Return the [X, Y] coordinate for the center point of the cell that contains the specified text.  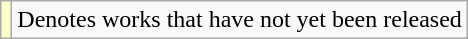
Denotes works that have not yet been released [240, 20]
